Detect which cell encompasses the target text, then output its [x, y] center coordinate. 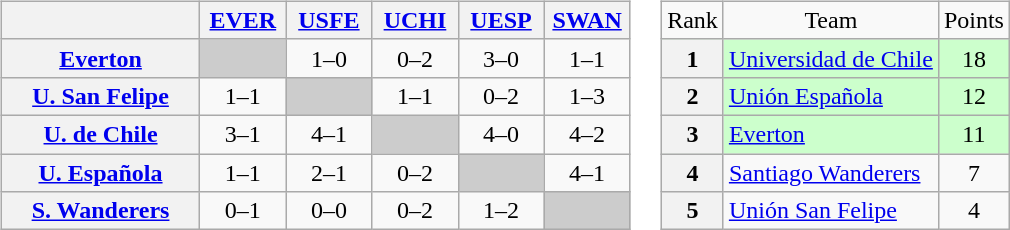
U. Española [100, 173]
18 [974, 58]
2–1 [329, 173]
USFE [329, 20]
4–2 [587, 134]
2 [693, 96]
Universidad de Chile [830, 58]
1–0 [329, 58]
Unión San Felipe [830, 211]
7 [974, 173]
U. San Felipe [100, 96]
Team [830, 20]
UCHI [415, 20]
Points [974, 20]
1 [693, 58]
EVER [243, 20]
SWAN [587, 20]
1–2 [501, 211]
U. de Chile [100, 134]
11 [974, 134]
UESP [501, 20]
3–1 [243, 134]
4–0 [501, 134]
5 [693, 211]
0–1 [243, 211]
0–0 [329, 211]
Rank [693, 20]
S. Wanderers [100, 211]
Unión Española [830, 96]
3–0 [501, 58]
1–3 [587, 96]
Santiago Wanderers [830, 173]
12 [974, 96]
3 [693, 134]
